Output the [x, y] coordinate of the center of the cell containing the given text.  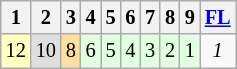
7 [150, 17]
12 [16, 51]
FL [218, 17]
10 [46, 51]
9 [190, 17]
